Extract the [X, Y] coordinate from the center of the cell holding the provided text.  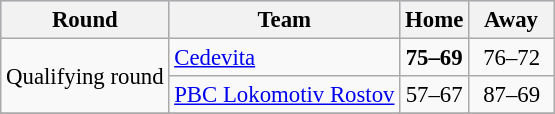
Team [284, 20]
Away [512, 20]
75–69 [434, 58]
PBC Lokomotiv Rostov [284, 95]
Home [434, 20]
Qualifying round [85, 76]
Round [85, 20]
Cedevita [284, 58]
87–69 [512, 95]
76–72 [512, 58]
57–67 [434, 95]
